Capture the cell that displays the provided text and extract its [x, y] central coordinate. 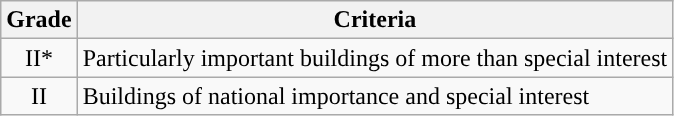
Grade [39, 20]
Buildings of national importance and special interest [375, 96]
Criteria [375, 20]
II* [39, 58]
II [39, 96]
Particularly important buildings of more than special interest [375, 58]
